Scan for the cell matching the given text and deliver its [X, Y] coordinate at center. 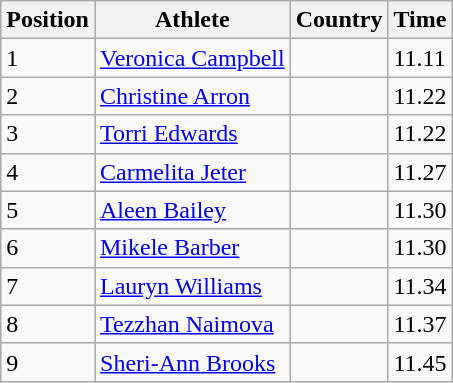
11.11 [420, 58]
5 [48, 210]
11.45 [420, 362]
8 [48, 324]
11.37 [420, 324]
Athlete [192, 20]
Aleen Bailey [192, 210]
11.34 [420, 286]
4 [48, 172]
Position [48, 20]
3 [48, 134]
1 [48, 58]
Carmelita Jeter [192, 172]
Christine Arron [192, 96]
11.27 [420, 172]
Country [339, 20]
Lauryn Williams [192, 286]
6 [48, 248]
Sheri-Ann Brooks [192, 362]
Veronica Campbell [192, 58]
Mikele Barber [192, 248]
Tezzhan Naimova [192, 324]
Torri Edwards [192, 134]
Time [420, 20]
7 [48, 286]
9 [48, 362]
2 [48, 96]
